Locate the cell with the specified text and output its (x, y) center coordinate. 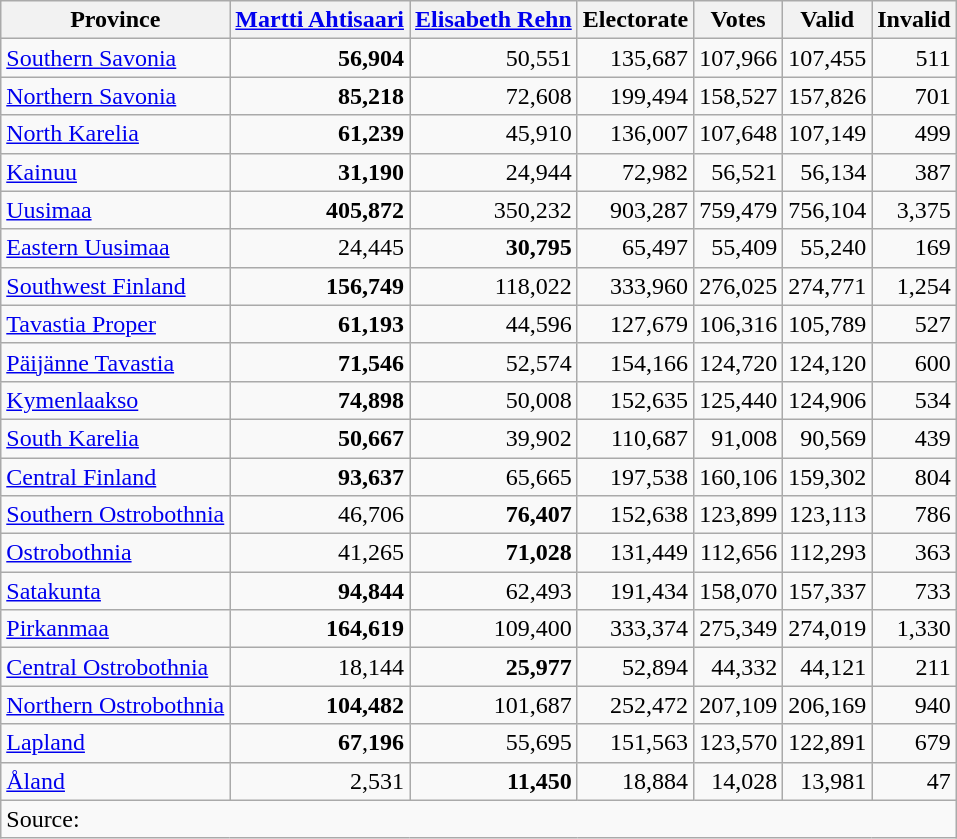
1,330 (914, 629)
50,551 (494, 58)
387 (914, 172)
125,440 (738, 400)
56,134 (828, 172)
207,109 (738, 705)
Lapland (116, 743)
61,193 (320, 324)
499 (914, 134)
156,749 (320, 286)
94,844 (320, 591)
110,687 (635, 438)
903,287 (635, 210)
152,638 (635, 515)
14,028 (738, 781)
804 (914, 477)
52,574 (494, 362)
71,546 (320, 362)
44,121 (828, 667)
157,826 (828, 96)
Pirkanmaa (116, 629)
25,977 (494, 667)
41,265 (320, 553)
107,149 (828, 134)
Central Finland (116, 477)
Electorate (635, 20)
11,450 (494, 781)
756,104 (828, 210)
152,635 (635, 400)
47 (914, 781)
136,007 (635, 134)
Eastern Uusimaa (116, 248)
124,120 (828, 362)
52,894 (635, 667)
274,019 (828, 629)
Elisabeth Rehn (494, 20)
65,665 (494, 477)
44,332 (738, 667)
67,196 (320, 743)
363 (914, 553)
105,789 (828, 324)
786 (914, 515)
Kymenlaakso (116, 400)
Northern Ostrobothnia (116, 705)
Southern Ostrobothnia (116, 515)
71,028 (494, 553)
107,966 (738, 58)
50,667 (320, 438)
274,771 (828, 286)
206,169 (828, 705)
72,608 (494, 96)
74,898 (320, 400)
112,656 (738, 553)
55,695 (494, 743)
85,218 (320, 96)
135,687 (635, 58)
106,316 (738, 324)
39,902 (494, 438)
Source: (478, 819)
18,144 (320, 667)
Åland (116, 781)
South Karelia (116, 438)
211 (914, 667)
275,349 (738, 629)
527 (914, 324)
91,008 (738, 438)
940 (914, 705)
123,899 (738, 515)
160,106 (738, 477)
199,494 (635, 96)
Northern Savonia (116, 96)
759,479 (738, 210)
Valid (828, 20)
333,960 (635, 286)
46,706 (320, 515)
191,434 (635, 591)
252,472 (635, 705)
122,891 (828, 743)
124,906 (828, 400)
62,493 (494, 591)
31,190 (320, 172)
733 (914, 591)
123,113 (828, 515)
50,008 (494, 400)
101,687 (494, 705)
Kainuu (116, 172)
56,521 (738, 172)
118,022 (494, 286)
24,944 (494, 172)
Satakunta (116, 591)
Uusimaa (116, 210)
North Karelia (116, 134)
405,872 (320, 210)
107,455 (828, 58)
333,374 (635, 629)
151,563 (635, 743)
18,884 (635, 781)
131,449 (635, 553)
44,596 (494, 324)
Päijänne Tavastia (116, 362)
123,570 (738, 743)
Invalid (914, 20)
124,720 (738, 362)
61,239 (320, 134)
55,240 (828, 248)
157,337 (828, 591)
112,293 (828, 553)
276,025 (738, 286)
76,407 (494, 515)
Central Ostrobothnia (116, 667)
93,637 (320, 477)
197,538 (635, 477)
679 (914, 743)
158,070 (738, 591)
534 (914, 400)
30,795 (494, 248)
1,254 (914, 286)
158,527 (738, 96)
439 (914, 438)
350,232 (494, 210)
Province (116, 20)
Votes (738, 20)
Martti Ahtisaari (320, 20)
Ostrobothnia (116, 553)
511 (914, 58)
72,982 (635, 172)
65,497 (635, 248)
90,569 (828, 438)
45,910 (494, 134)
Southern Savonia (116, 58)
600 (914, 362)
169 (914, 248)
3,375 (914, 210)
13,981 (828, 781)
2,531 (320, 781)
Southwest Finland (116, 286)
55,409 (738, 248)
159,302 (828, 477)
109,400 (494, 629)
Tavastia Proper (116, 324)
701 (914, 96)
24,445 (320, 248)
56,904 (320, 58)
104,482 (320, 705)
107,648 (738, 134)
127,679 (635, 324)
154,166 (635, 362)
164,619 (320, 629)
